Search for the cell housing the specified text and yield its [x, y] center coordinate. 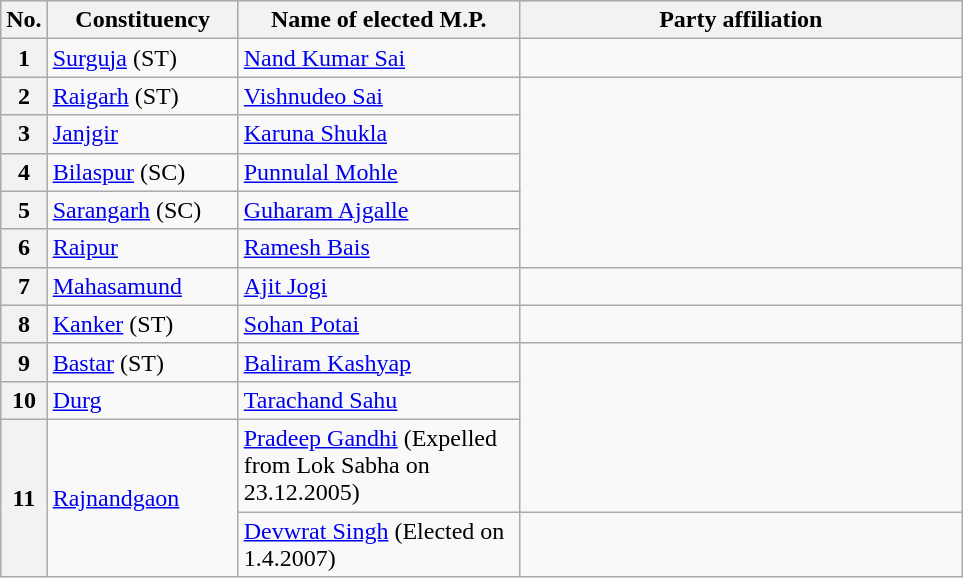
Durg [142, 400]
Kanker (ST) [142, 324]
3 [24, 134]
Janjgir [142, 134]
1 [24, 58]
7 [24, 286]
9 [24, 362]
6 [24, 248]
Tarachand Sahu [378, 400]
Mahasamund [142, 286]
4 [24, 172]
Sarangarh (SC) [142, 210]
5 [24, 210]
Bilaspur (SC) [142, 172]
Karuna Shukla [378, 134]
Ajit Jogi [378, 286]
Guharam Ajgalle [378, 210]
Raipur [142, 248]
Baliram Kashyap [378, 362]
Pradeep Gandhi (Expelled from Lok Sabha on 23.12.2005) [378, 465]
Devwrat Singh (Elected on 1.4.2007) [378, 544]
Vishnudeo Sai [378, 96]
Surguja (ST) [142, 58]
Sohan Potai [378, 324]
8 [24, 324]
Ramesh Bais [378, 248]
10 [24, 400]
Constituency [142, 20]
Nand Kumar Sai [378, 58]
11 [24, 498]
Name of elected M.P. [378, 20]
Raigarh (ST) [142, 96]
No. [24, 20]
2 [24, 96]
Bastar (ST) [142, 362]
Punnulal Mohle [378, 172]
Rajnandgaon [142, 498]
Party affiliation [740, 20]
